Locate the cell with the specified text and output its (x, y) center coordinate. 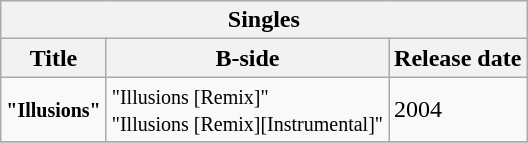
B-side (247, 58)
Release date (458, 58)
Title (54, 58)
2004 (458, 110)
"Illusions [Remix]""Illusions [Remix][Instrumental]" (247, 110)
Singles (264, 20)
"Illusions" (54, 110)
